Determine the (X, Y) coordinate at the center of the cell enclosing the given text.  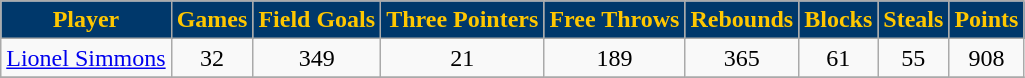
Steals (914, 20)
349 (317, 58)
Free Throws (614, 20)
55 (914, 58)
32 (212, 58)
Blocks (838, 20)
Rebounds (742, 20)
Player (86, 20)
Points (986, 20)
21 (462, 58)
61 (838, 58)
908 (986, 58)
Lionel Simmons (86, 58)
Three Pointers (462, 20)
Games (212, 20)
Field Goals (317, 20)
189 (614, 58)
365 (742, 58)
